Return (x, y) of the center of cell containing provided text 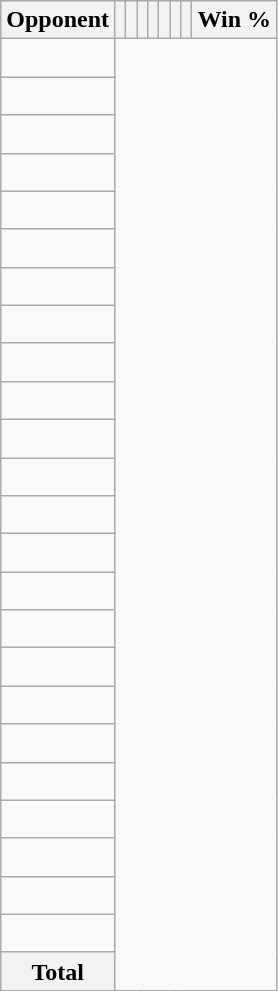
Opponent (58, 20)
Total (58, 971)
Win % (234, 20)
